Return [X, Y] of the center of cell containing provided text 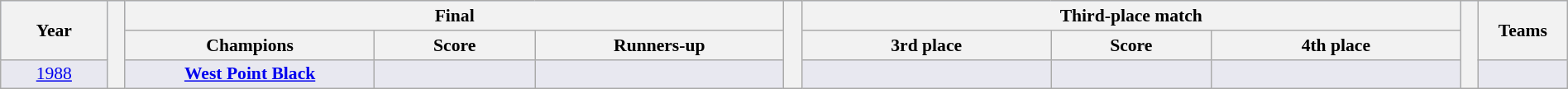
Runners-up [660, 45]
Champions [250, 45]
1988 [55, 74]
Final [455, 16]
Third-place match [1131, 16]
Year [55, 30]
Teams [1523, 30]
3rd place [926, 45]
4th place [1336, 45]
West Point Black [250, 74]
